Capture the cell that displays the provided text and extract its (X, Y) central coordinate. 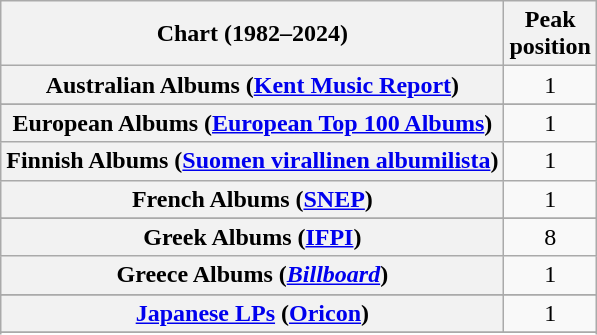
Japanese LPs (Oricon) (252, 313)
Peakposition (550, 34)
French Albums (SNEP) (252, 199)
European Albums (European Top 100 Albums) (252, 123)
Chart (1982–2024) (252, 34)
Australian Albums (Kent Music Report) (252, 85)
Greek Albums (IFPI) (252, 237)
8 (550, 237)
Greece Albums (Billboard) (252, 275)
Finnish Albums (Suomen virallinen albumilista) (252, 161)
